Output the (x, y) coordinate of the center of the cell containing the given text.  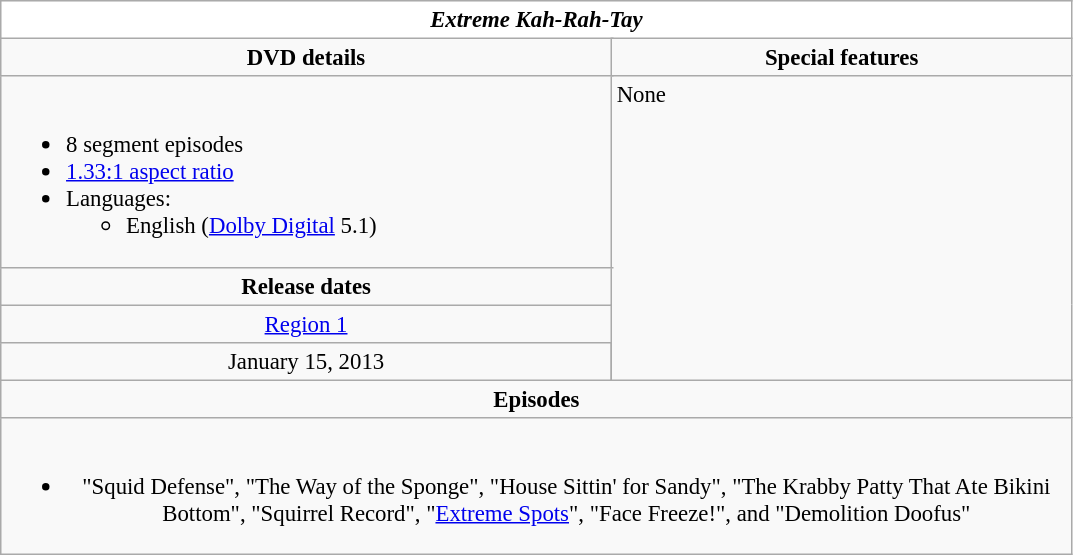
None (842, 228)
8 segment episodes1.33:1 aspect ratioLanguages:English (Dolby Digital 5.1) (306, 172)
Special features (842, 58)
Release dates (306, 286)
Episodes (536, 399)
DVD details (306, 58)
Extreme Kah-Rah-Tay (536, 20)
Region 1 (306, 324)
January 15, 2013 (306, 361)
